Return (X, Y) of the center of cell containing provided text 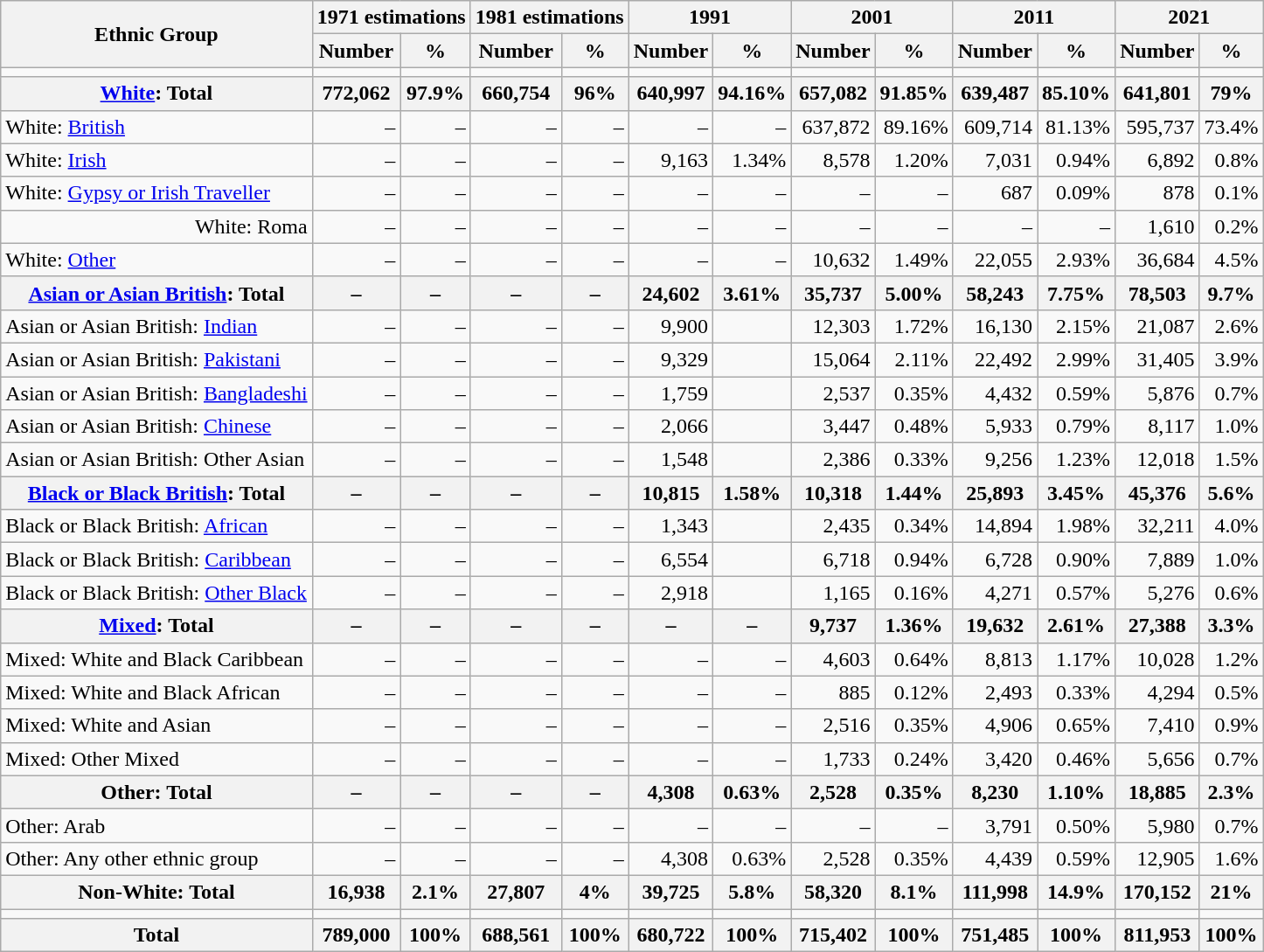
1,759 (670, 393)
0.16% (914, 593)
0.6% (1231, 593)
609,714 (995, 127)
Mixed: White and Black African (156, 692)
2,918 (670, 593)
78,503 (1157, 293)
4.0% (1231, 526)
45,376 (1157, 493)
8,813 (995, 659)
2,516 (833, 726)
12,303 (833, 326)
0.1% (1231, 193)
6,554 (670, 559)
1,733 (833, 759)
1981 estimations (549, 17)
2,386 (833, 460)
58,320 (833, 892)
0.5% (1231, 692)
0.79% (1077, 427)
4,906 (995, 726)
Asian or Asian British: Other Asian (156, 460)
4,603 (833, 659)
789,000 (357, 935)
2.93% (1077, 260)
0.9% (1231, 726)
White: Gypsy or Irish Traveller (156, 193)
2,537 (833, 393)
White: British (156, 127)
Black or Black British: Other Black (156, 593)
641,801 (1157, 94)
9,900 (670, 326)
Other: Total (156, 792)
97.9% (435, 94)
1.20% (914, 160)
5,656 (1157, 759)
1,165 (833, 593)
772,062 (357, 94)
White: Irish (156, 160)
81.13% (1077, 127)
4,432 (995, 393)
89.16% (914, 127)
39,725 (670, 892)
2.61% (1077, 626)
878 (1157, 193)
25,893 (995, 493)
58,243 (995, 293)
111,998 (995, 892)
12,018 (1157, 460)
0.09% (1077, 193)
0.57% (1077, 593)
0.2% (1231, 226)
751,485 (995, 935)
8,230 (995, 792)
2001 (872, 17)
657,082 (833, 94)
White: Roma (156, 226)
4% (594, 892)
21,087 (1157, 326)
Black or Black British: African (156, 526)
2.3% (1231, 792)
660,754 (516, 94)
2,493 (995, 692)
5.6% (1231, 493)
Non-White: Total (156, 892)
1.6% (1231, 858)
21% (1231, 892)
1.34% (752, 160)
170,152 (1157, 892)
0.48% (914, 427)
1.17% (1077, 659)
22,492 (995, 359)
5,933 (995, 427)
Other: Arab (156, 825)
4,271 (995, 593)
10,318 (833, 493)
73.4% (1231, 127)
1.5% (1231, 460)
27,388 (1157, 626)
4,294 (1157, 692)
2.99% (1077, 359)
4.5% (1231, 260)
0.24% (914, 759)
32,211 (1157, 526)
22,055 (995, 260)
5.00% (914, 293)
1.44% (914, 493)
5,980 (1157, 825)
96% (594, 94)
3.3% (1231, 626)
Mixed: White and Asian (156, 726)
Ethnic Group (156, 34)
Asian or Asian British: Pakistani (156, 359)
3.45% (1077, 493)
0.12% (914, 692)
639,487 (995, 94)
14,894 (995, 526)
35,737 (833, 293)
637,872 (833, 127)
Black or Black British: Caribbean (156, 559)
3.9% (1231, 359)
9.7% (1231, 293)
6,728 (995, 559)
687 (995, 193)
2,066 (670, 427)
3,420 (995, 759)
595,737 (1157, 127)
Black or Black British: Total (156, 493)
19,632 (995, 626)
811,953 (1157, 935)
0.64% (914, 659)
715,402 (833, 935)
5,876 (1157, 393)
24,602 (670, 293)
0.65% (1077, 726)
5,276 (1157, 593)
27,807 (516, 892)
85.10% (1077, 94)
94.16% (752, 94)
2.1% (435, 892)
2021 (1189, 17)
36,684 (1157, 260)
Asian or Asian British: Bangladeshi (156, 393)
7,031 (995, 160)
79% (1231, 94)
0.90% (1077, 559)
0.34% (914, 526)
Other: Any other ethnic group (156, 858)
10,815 (670, 493)
9,329 (670, 359)
12,905 (1157, 858)
8,117 (1157, 427)
1.49% (914, 260)
18,885 (1157, 792)
2011 (1033, 17)
2.11% (914, 359)
0.8% (1231, 160)
1,548 (670, 460)
2.15% (1077, 326)
91.85% (914, 94)
Mixed: Total (156, 626)
1,610 (1157, 226)
White: Other (156, 260)
Mixed: Other Mixed (156, 759)
680,722 (670, 935)
10,632 (833, 260)
1.10% (1077, 792)
0.46% (1077, 759)
4,439 (995, 858)
1,343 (670, 526)
1.36% (914, 626)
Asian or Asian British: Indian (156, 326)
Mixed: White and Black Caribbean (156, 659)
1991 (710, 17)
16,938 (357, 892)
6,892 (1157, 160)
9,163 (670, 160)
White: Total (156, 94)
31,405 (1157, 359)
1.98% (1077, 526)
885 (833, 692)
10,028 (1157, 659)
3,791 (995, 825)
1971 estimations (392, 17)
640,997 (670, 94)
2.6% (1231, 326)
1.58% (752, 493)
1.2% (1231, 659)
8.1% (914, 892)
8,578 (833, 160)
7,889 (1157, 559)
688,561 (516, 935)
7.75% (1077, 293)
2,435 (833, 526)
14.9% (1077, 892)
3.61% (752, 293)
15,064 (833, 359)
6,718 (833, 559)
1.23% (1077, 460)
3,447 (833, 427)
Asian or Asian British: Chinese (156, 427)
Asian or Asian British: Total (156, 293)
7,410 (1157, 726)
5.8% (752, 892)
Total (156, 935)
0.50% (1077, 825)
9,256 (995, 460)
1.72% (914, 326)
9,737 (833, 626)
16,130 (995, 326)
